For the text-containing cell, return its midpoint in [x, y] coordinate format. 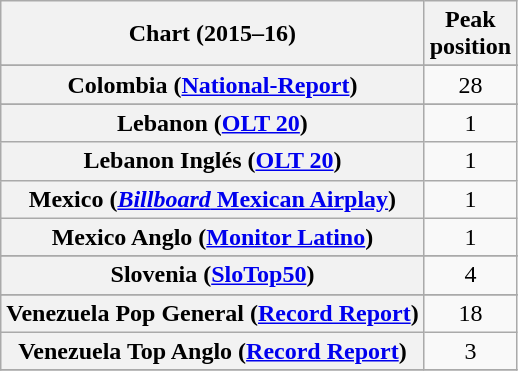
Venezuela Pop General (Record Report) [212, 313]
Mexico Anglo (Monitor Latino) [212, 237]
Venezuela Top Anglo (Record Report) [212, 351]
Peakposition [470, 34]
18 [470, 313]
Chart (2015–16) [212, 34]
28 [470, 85]
Slovenia (SloTop50) [212, 275]
4 [470, 275]
3 [470, 351]
Lebanon (OLT 20) [212, 123]
Lebanon Inglés (OLT 20) [212, 161]
Mexico (Billboard Mexican Airplay) [212, 199]
Colombia (National-Report) [212, 85]
